Return (X, Y) of the center of cell containing provided text 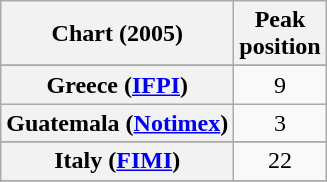
22 (280, 161)
Peakposition (280, 34)
Guatemala (Notimex) (118, 123)
9 (280, 85)
3 (280, 123)
Italy (FIMI) (118, 161)
Chart (2005) (118, 34)
Greece (IFPI) (118, 85)
